Provide the [x, y] coordinate of the cell's center where the given text is located.  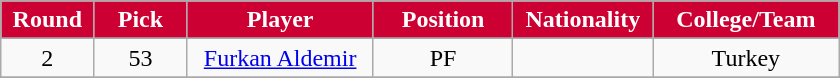
Turkey [746, 58]
Round [48, 20]
Player [280, 20]
Furkan Aldemir [280, 58]
Position [443, 20]
Nationality [583, 20]
53 [140, 58]
College/Team [746, 20]
PF [443, 58]
Pick [140, 20]
2 [48, 58]
